Provide the [x, y] coordinate of the cell's center where the given text is located.  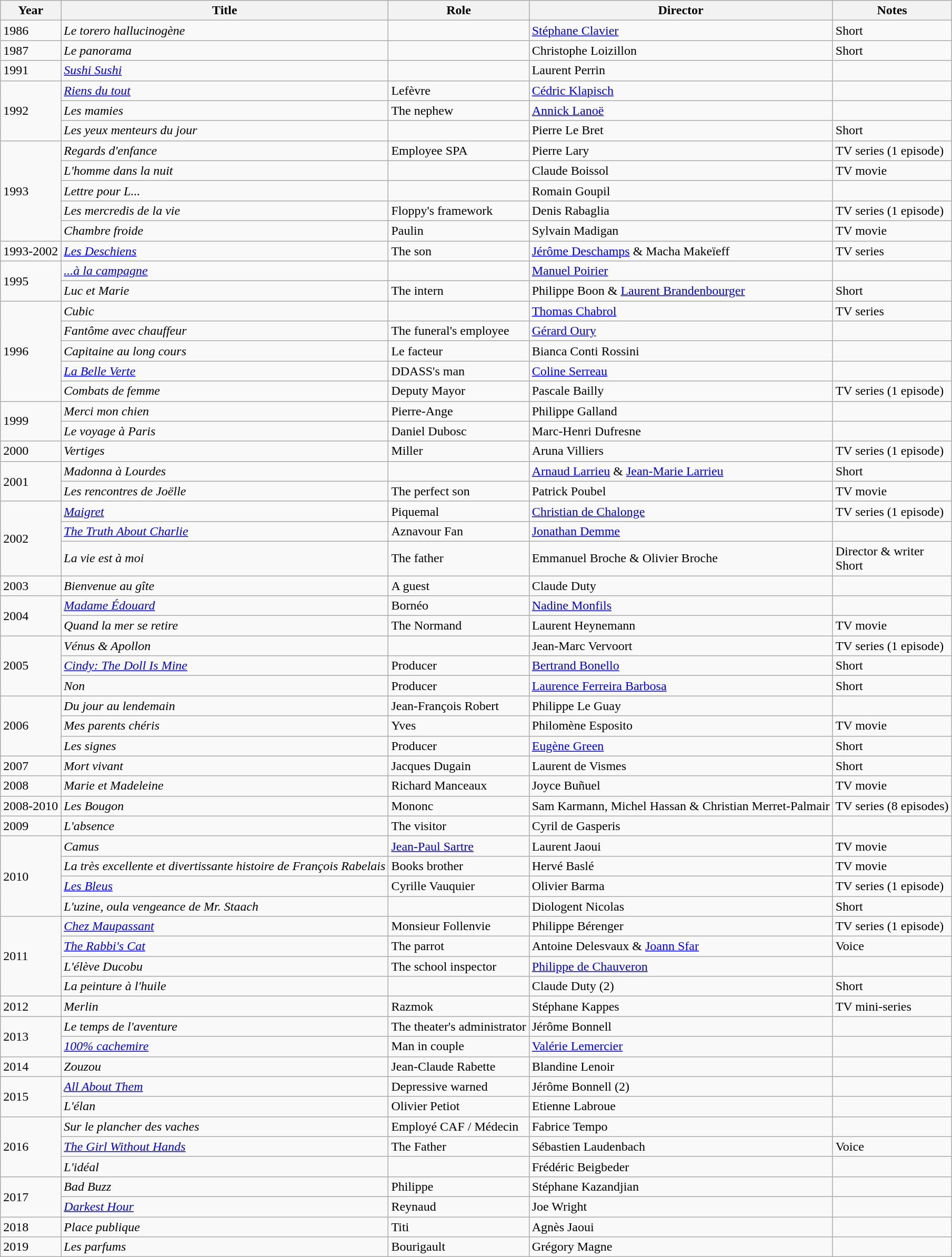
The parrot [459, 946]
Jérôme Bonnell (2) [681, 1086]
Titi [459, 1227]
2018 [31, 1227]
La Belle Verte [225, 371]
Employé CAF / Médecin [459, 1126]
L'absence [225, 826]
All About Them [225, 1086]
Philomène Esposito [681, 726]
Chambre froide [225, 231]
Du jour au lendemain [225, 706]
Title [225, 11]
Manuel Poirier [681, 271]
Marc-Henri Dufresne [681, 431]
Bad Buzz [225, 1186]
Combats de femme [225, 391]
Le voyage à Paris [225, 431]
Les mamies [225, 111]
Claude Boissol [681, 171]
1991 [31, 71]
L'uzine, oula vengeance de Mr. Staach [225, 906]
Laurent Heynemann [681, 626]
Le torero hallucinogène [225, 31]
Bornéo [459, 606]
Sam Karmann, Michel Hassan & Christian Merret-Palmair [681, 806]
2016 [31, 1146]
Nadine Monfils [681, 606]
The Normand [459, 626]
Madonna à Lourdes [225, 471]
Laurent Perrin [681, 71]
2012 [31, 1006]
Thomas Chabrol [681, 311]
Etienne Labroue [681, 1106]
Coline Serreau [681, 371]
Cyril de Gasperis [681, 826]
Annick Lanoë [681, 111]
Aruna Villiers [681, 451]
2007 [31, 766]
Diologent Nicolas [681, 906]
Bourigault [459, 1247]
Cédric Klapisch [681, 91]
L'homme dans la nuit [225, 171]
Richard Manceaux [459, 786]
1996 [31, 351]
A guest [459, 586]
The Truth About Charlie [225, 531]
2015 [31, 1096]
Books brother [459, 866]
Capitaine au long cours [225, 351]
Year [31, 11]
Fantôme avec chauffeur [225, 331]
Philippe Galland [681, 411]
Sébastien Laudenbach [681, 1146]
Riens du tout [225, 91]
Grégory Magne [681, 1247]
The school inspector [459, 966]
Cubic [225, 311]
Lettre pour L... [225, 191]
2010 [31, 876]
Reynaud [459, 1206]
The perfect son [459, 491]
2004 [31, 616]
Stéphane Kappes [681, 1006]
Blandine Lenoir [681, 1066]
Deputy Mayor [459, 391]
Les parfums [225, 1247]
Jean-François Robert [459, 706]
Le facteur [459, 351]
2014 [31, 1066]
The nephew [459, 111]
2006 [31, 726]
Les yeux menteurs du jour [225, 131]
Jean-Marc Vervoort [681, 646]
1999 [31, 421]
The theater's administrator [459, 1026]
2017 [31, 1196]
Maigret [225, 511]
Philippe de Chauveron [681, 966]
Emmanuel Broche & Olivier Broche [681, 558]
The intern [459, 291]
Mort vivant [225, 766]
Director & writerShort [892, 558]
L'élève Ducobu [225, 966]
Les rencontres de Joëlle [225, 491]
Employee SPA [459, 151]
Jérôme Bonnell [681, 1026]
TV mini-series [892, 1006]
Pierre Lary [681, 151]
Sushi Sushi [225, 71]
Arnaud Larrieu & Jean-Marie Larrieu [681, 471]
2000 [31, 451]
Jonathan Demme [681, 531]
1993-2002 [31, 251]
Laurent de Vismes [681, 766]
Marie et Madeleine [225, 786]
2002 [31, 538]
Lefèvre [459, 91]
Laurent Jaoui [681, 846]
Pascale Bailly [681, 391]
L'idéal [225, 1166]
Agnès Jaoui [681, 1227]
Philippe [459, 1186]
Stéphane Kazandjian [681, 1186]
Bianca Conti Rossini [681, 351]
Piquemal [459, 511]
Philippe Bérenger [681, 926]
1992 [31, 111]
Le panorama [225, 51]
Valérie Lemercier [681, 1046]
Place publique [225, 1227]
Paulin [459, 231]
2019 [31, 1247]
Eugène Green [681, 746]
1986 [31, 31]
The Rabbi's Cat [225, 946]
Daniel Dubosc [459, 431]
2001 [31, 481]
Frédéric Beigbeder [681, 1166]
The Girl Without Hands [225, 1146]
1995 [31, 281]
La vie est à moi [225, 558]
The father [459, 558]
The son [459, 251]
The funeral's employee [459, 331]
Les signes [225, 746]
Camus [225, 846]
TV series (8 episodes) [892, 806]
Les Bleus [225, 886]
Chez Maupassant [225, 926]
Les mercredis de la vie [225, 211]
...à la campagne [225, 271]
Director [681, 11]
2009 [31, 826]
Miller [459, 451]
Antoine Delesvaux & Joann Sfar [681, 946]
Sylvain Madigan [681, 231]
2013 [31, 1036]
Patrick Poubel [681, 491]
Sur le plancher des vaches [225, 1126]
Pierre-Ange [459, 411]
Bertrand Bonello [681, 666]
Merci mon chien [225, 411]
La très excellente et divertissante histoire de François Rabelais [225, 866]
2005 [31, 666]
Olivier Petiot [459, 1106]
Razmok [459, 1006]
Philippe Boon & Laurent Brandenbourger [681, 291]
Notes [892, 11]
The Father [459, 1146]
Vertiges [225, 451]
Cyrille Vauquier [459, 886]
Le temps de l'aventure [225, 1026]
Madame Édouard [225, 606]
1987 [31, 51]
Olivier Barma [681, 886]
Quand la mer se retire [225, 626]
Jean-Claude Rabette [459, 1066]
Romain Goupil [681, 191]
DDASS's man [459, 371]
Role [459, 11]
Regards d'enfance [225, 151]
2008-2010 [31, 806]
Zouzou [225, 1066]
Non [225, 686]
Mononc [459, 806]
Claude Duty [681, 586]
Stéphane Clavier [681, 31]
Christophe Loizillon [681, 51]
Jérôme Deschamps & Macha Makeïeff [681, 251]
2011 [31, 956]
Bienvenue au gîte [225, 586]
Yves [459, 726]
Hervé Baslé [681, 866]
100% cachemire [225, 1046]
Darkest Hour [225, 1206]
Denis Rabaglia [681, 211]
Man in couple [459, 1046]
The visitor [459, 826]
Les Bougon [225, 806]
La peinture à l'huile [225, 986]
1993 [31, 191]
Merlin [225, 1006]
L'élan [225, 1106]
Gérard Oury [681, 331]
Philippe Le Guay [681, 706]
Jean-Paul Sartre [459, 846]
Claude Duty (2) [681, 986]
Floppy's framework [459, 211]
Cindy: The Doll Is Mine [225, 666]
Luc et Marie [225, 291]
Joyce Buñuel [681, 786]
Mes parents chéris [225, 726]
2008 [31, 786]
Laurence Ferreira Barbosa [681, 686]
Joe Wright [681, 1206]
Jacques Dugain [459, 766]
Les Deschiens [225, 251]
Depressive warned [459, 1086]
Vénus & Apollon [225, 646]
Fabrice Tempo [681, 1126]
Christian de Chalonge [681, 511]
2003 [31, 586]
Monsieur Follenvie [459, 926]
Aznavour Fan [459, 531]
Pierre Le Bret [681, 131]
